Detect which cell encompasses the target text, then output its (x, y) center coordinate. 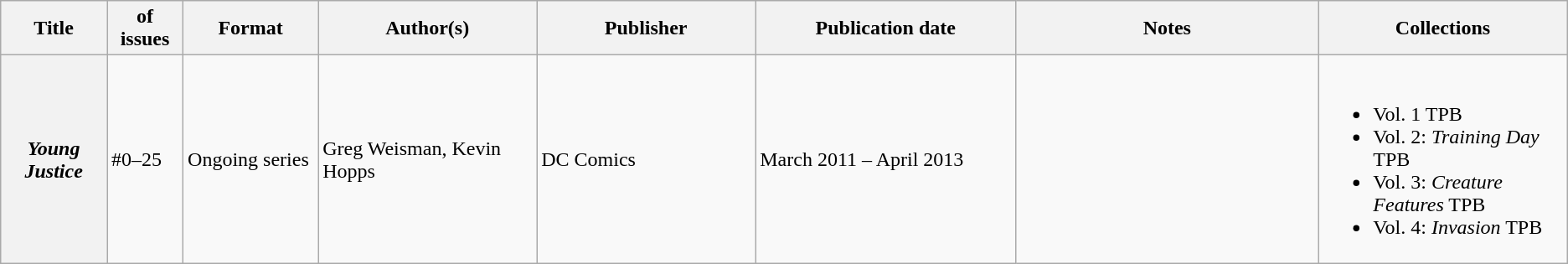
Author(s) (427, 28)
Format (251, 28)
Publisher (647, 28)
Notes (1168, 28)
DC Comics (647, 159)
of issues (146, 28)
Collections (1442, 28)
Title (54, 28)
Vol. 1 TPBVol. 2: Training Day TPBVol. 3: Creature Features TPBVol. 4: Invasion TPB (1442, 159)
March 2011 – April 2013 (886, 159)
#0–25 (146, 159)
Publication date (886, 28)
Young Justice (54, 159)
Ongoing series (251, 159)
Greg Weisman, Kevin Hopps (427, 159)
